Output the [x, y] coordinate of the center of the cell containing the given text.  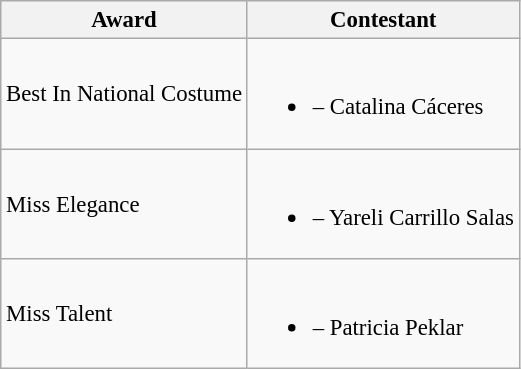
Award [124, 20]
Miss Talent [124, 314]
Miss Elegance [124, 204]
– Patricia Peklar [383, 314]
– Catalina Cáceres [383, 94]
Contestant [383, 20]
– Yareli Carrillo Salas [383, 204]
Best In National Costume [124, 94]
